Locate the cell with the specified text and output its (X, Y) center coordinate. 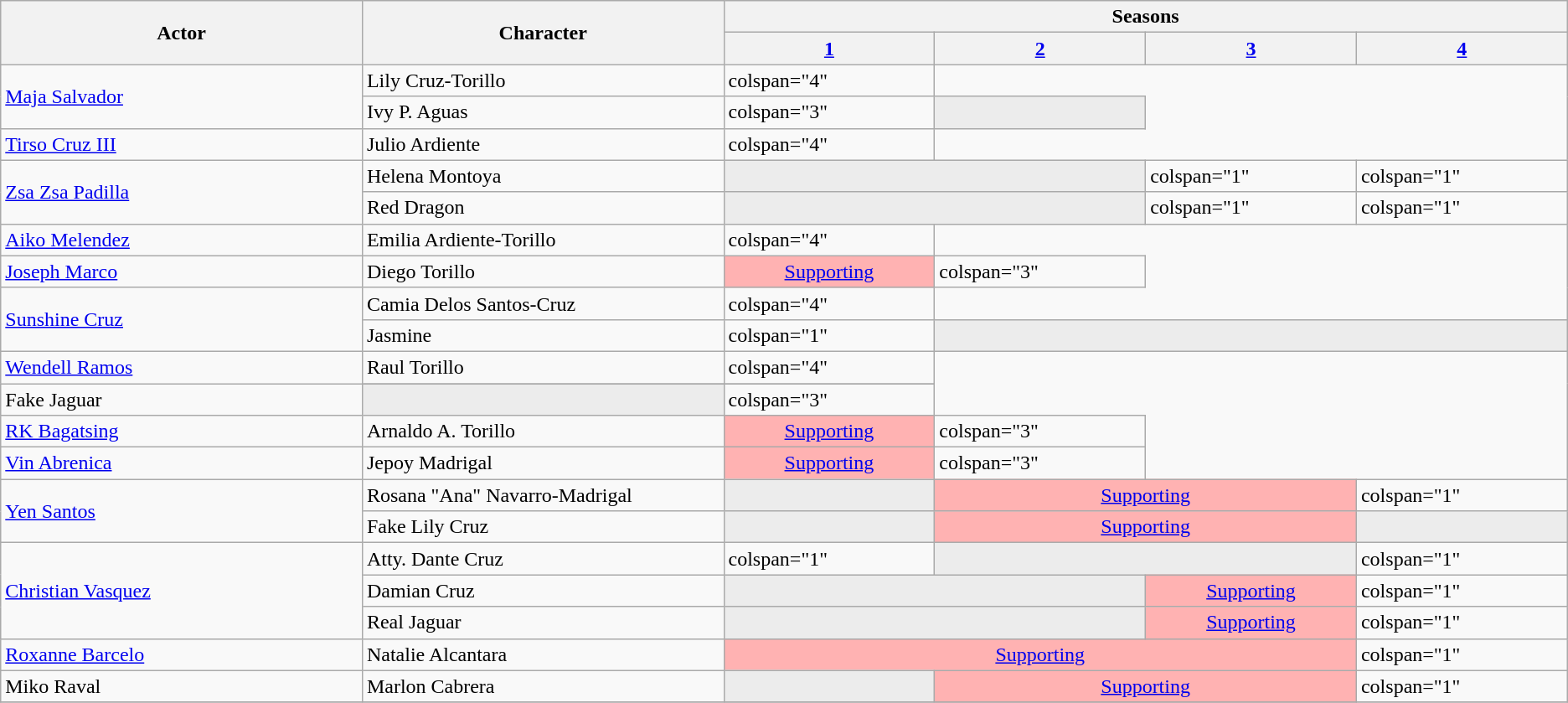
Zsa Zsa Padilla (182, 192)
Raul Torillo (543, 367)
Marlon Cabrera (543, 686)
Helena Montoya (543, 176)
Christian Vasquez (182, 591)
Roxanne Barcelo (182, 654)
Natalie Alcantara (543, 654)
Yen Santos (182, 511)
Fake Jaguar (182, 400)
4 (1462, 49)
2 (1040, 49)
Red Dragon (543, 208)
Miko Raval (182, 686)
Character (543, 33)
Arnaldo A. Torillo (543, 432)
Damian Cruz (543, 591)
Seasons (1146, 17)
Vin Abrenica (182, 463)
Jasmine (543, 335)
Joseph Marco (182, 271)
1 (829, 49)
Sunshine Cruz (182, 319)
Aiko Melendez (182, 240)
Emilia Ardiente-Torillo (543, 240)
Tirso Cruz III (182, 144)
Camia Delos Santos-Cruz (543, 303)
Real Jaguar (543, 623)
3 (1251, 49)
Atty. Dante Cruz (543, 559)
RK Bagatsing (182, 432)
Actor (182, 33)
Lily Cruz-Torillo (543, 80)
Jepoy Madrigal (543, 463)
Diego Torillo (543, 271)
Julio Ardiente (543, 144)
Rosana "Ana" Navarro-Madrigal (543, 495)
Ivy P. Aguas (543, 112)
Maja Salvador (182, 96)
Wendell Ramos (182, 367)
Fake Lily Cruz (543, 527)
